Scan for the cell matching the given text and deliver its [X, Y] coordinate at center. 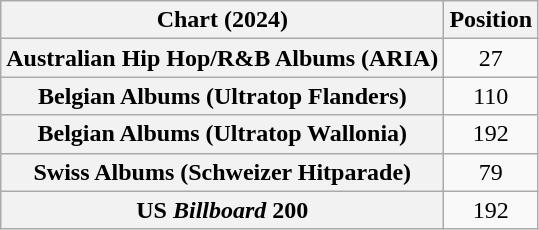
110 [491, 96]
Swiss Albums (Schweizer Hitparade) [222, 172]
27 [491, 58]
Belgian Albums (Ultratop Wallonia) [222, 134]
Chart (2024) [222, 20]
79 [491, 172]
US Billboard 200 [222, 210]
Belgian Albums (Ultratop Flanders) [222, 96]
Australian Hip Hop/R&B Albums (ARIA) [222, 58]
Position [491, 20]
